Return the [x, y] coordinate for the center point of the cell that contains the specified text.  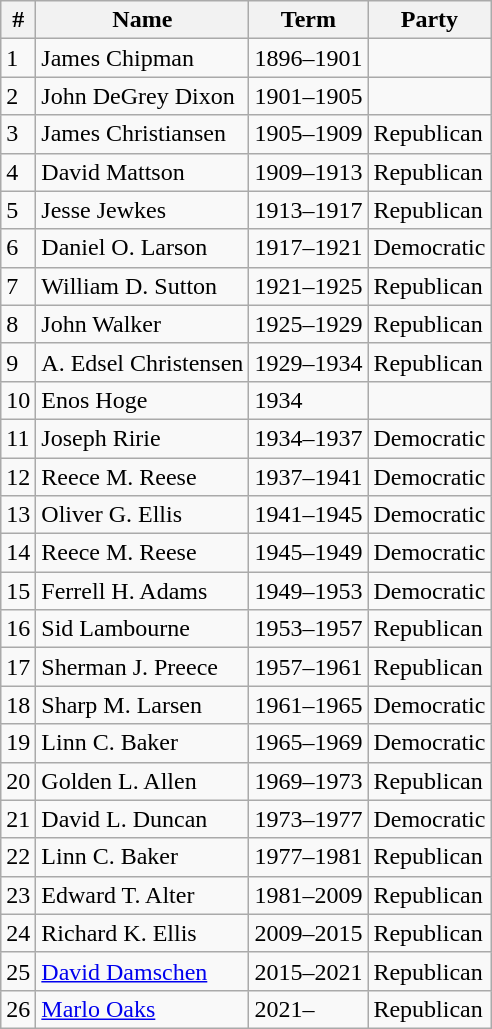
David L. Duncan [142, 819]
1973–1977 [308, 819]
Jesse Jewkes [142, 210]
9 [18, 362]
1934 [308, 400]
John Walker [142, 324]
1969–1973 [308, 781]
1953–1957 [308, 629]
1896–1901 [308, 58]
3 [18, 134]
David Mattson [142, 172]
23 [18, 895]
1921–1925 [308, 286]
Name [142, 20]
19 [18, 743]
James Chipman [142, 58]
16 [18, 629]
8 [18, 324]
Ferrell H. Adams [142, 591]
1917–1921 [308, 248]
4 [18, 172]
Marlo Oaks [142, 1009]
Enos Hoge [142, 400]
1945–1949 [308, 553]
1905–1909 [308, 134]
1941–1945 [308, 515]
Sid Lambourne [142, 629]
18 [18, 705]
James Christiansen [142, 134]
William D. Sutton [142, 286]
1981–2009 [308, 895]
24 [18, 933]
17 [18, 667]
John DeGrey Dixon [142, 96]
A. Edsel Christensen [142, 362]
1901–1905 [308, 96]
1949–1953 [308, 591]
1934–1937 [308, 438]
7 [18, 286]
12 [18, 477]
Edward T. Alter [142, 895]
1929–1934 [308, 362]
Joseph Ririe [142, 438]
1957–1961 [308, 667]
Oliver G. Ellis [142, 515]
1977–1981 [308, 857]
Party [430, 20]
1913–1917 [308, 210]
1961–1965 [308, 705]
Sherman J. Preece [142, 667]
1925–1929 [308, 324]
15 [18, 591]
1937–1941 [308, 477]
5 [18, 210]
1909–1913 [308, 172]
Daniel O. Larson [142, 248]
14 [18, 553]
10 [18, 400]
1 [18, 58]
David Damschen [142, 971]
26 [18, 1009]
2021– [308, 1009]
Richard K. Ellis [142, 933]
Sharp M. Larsen [142, 705]
13 [18, 515]
11 [18, 438]
25 [18, 971]
# [18, 20]
2 [18, 96]
21 [18, 819]
6 [18, 248]
1965–1969 [308, 743]
2015–2021 [308, 971]
22 [18, 857]
2009–2015 [308, 933]
Term [308, 20]
20 [18, 781]
Golden L. Allen [142, 781]
